Locate the cell with the specified text and output its (x, y) center coordinate. 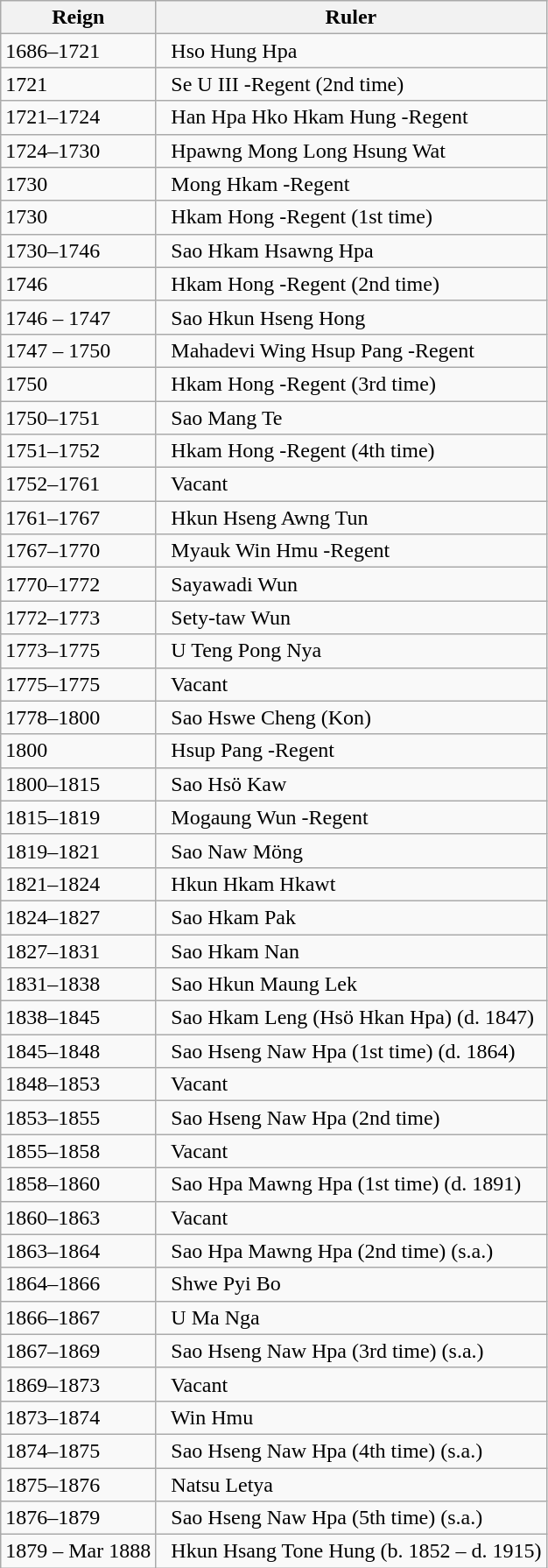
Mogaung Wun -Regent (351, 817)
Sao Naw Möng (351, 851)
1838–1845 (79, 1018)
U Ma Nga (351, 1317)
Win Hmu (351, 1417)
1827–1831 (79, 950)
1746 – 1747 (79, 317)
Hkun Hseng Awng Tun (351, 518)
Sao Hkun Maung Lek (351, 985)
1824–1827 (79, 917)
1815–1819 (79, 817)
Hsup Pang -Regent (351, 751)
1770–1772 (79, 584)
1721 (79, 84)
1855–1858 (79, 1151)
1746 (79, 284)
1821–1824 (79, 884)
Sao Hkam Pak (351, 917)
1863–1864 (79, 1251)
1772–1773 (79, 618)
1775–1775 (79, 684)
Mahadevi Wing Hsup Pang -Regent (351, 350)
1831–1838 (79, 985)
1875–1876 (79, 1485)
1800 (79, 751)
1866–1867 (79, 1317)
1867–1869 (79, 1351)
Sao Hkun Hseng Hong (351, 317)
1721–1724 (79, 117)
Hpawng Mong Long Hsung Wat (351, 151)
1752–1761 (79, 484)
1874–1875 (79, 1451)
Hso Hung Hpa (351, 51)
1761–1767 (79, 518)
Hkun Hkam Hkawt (351, 884)
Sao Hpa Mawng Hpa (1st time) (d. 1891) (351, 1184)
Hkam Hong -Regent (1st time) (351, 217)
1879 – Mar 1888 (79, 1551)
Se U III -Regent (2nd time) (351, 84)
Hkun Hsang Tone Hung (b. 1852 – d. 1915) (351, 1551)
Sao Hsö Kaw (351, 784)
Sao Hseng Naw Hpa (5th time) (s.a.) (351, 1518)
U Teng Pong Nya (351, 651)
Sayawadi Wun (351, 584)
1800–1815 (79, 784)
Sao Mang Te (351, 418)
1778–1800 (79, 717)
Ruler (351, 18)
1730–1746 (79, 251)
1751–1752 (79, 451)
1750–1751 (79, 418)
Sao Hseng Naw Hpa (3rd time) (s.a.) (351, 1351)
Natsu Letya (351, 1485)
Sao Hpa Mawng Hpa (2nd time) (s.a.) (351, 1251)
Hkam Hong -Regent (3rd time) (351, 384)
1876–1879 (79, 1518)
Sao Hseng Naw Hpa (4th time) (s.a.) (351, 1451)
Hkam Hong -Regent (4th time) (351, 451)
Sao Hkam Leng (Hsö Hkan Hpa) (d. 1847) (351, 1018)
Sao Hkam Hsawng Hpa (351, 251)
Hkam Hong -Regent (2nd time) (351, 284)
1686–1721 (79, 51)
1773–1775 (79, 651)
Myauk Win Hmu -Regent (351, 551)
Sao Hseng Naw Hpa (2nd time) (351, 1118)
1724–1730 (79, 151)
1858–1860 (79, 1184)
Sao Hkam Nan (351, 950)
1864–1866 (79, 1284)
Sao Hseng Naw Hpa (1st time) (d. 1864) (351, 1051)
1853–1855 (79, 1118)
1873–1874 (79, 1417)
1860–1863 (79, 1218)
1869–1873 (79, 1384)
Sety-taw Wun (351, 618)
Han Hpa Hko Hkam Hung -Regent (351, 117)
1767–1770 (79, 551)
Reign (79, 18)
1750 (79, 384)
Mong Hkam -Regent (351, 184)
Sao Hswe Cheng (Kon) (351, 717)
1819–1821 (79, 851)
1845–1848 (79, 1051)
Shwe Pyi Bo (351, 1284)
1848–1853 (79, 1084)
1747 – 1750 (79, 350)
